Output the (X, Y) coordinate of the center of the cell containing the given text.  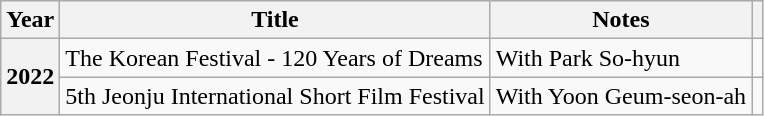
Year (30, 20)
5th Jeonju International Short Film Festival (275, 96)
2022 (30, 77)
The Korean Festival - 120 Years of Dreams (275, 58)
With Park So-hyun (620, 58)
With Yoon Geum-seon-ah (620, 96)
Notes (620, 20)
Title (275, 20)
